Identify which cell holds the provided text, then report its [x, y] central coordinate. 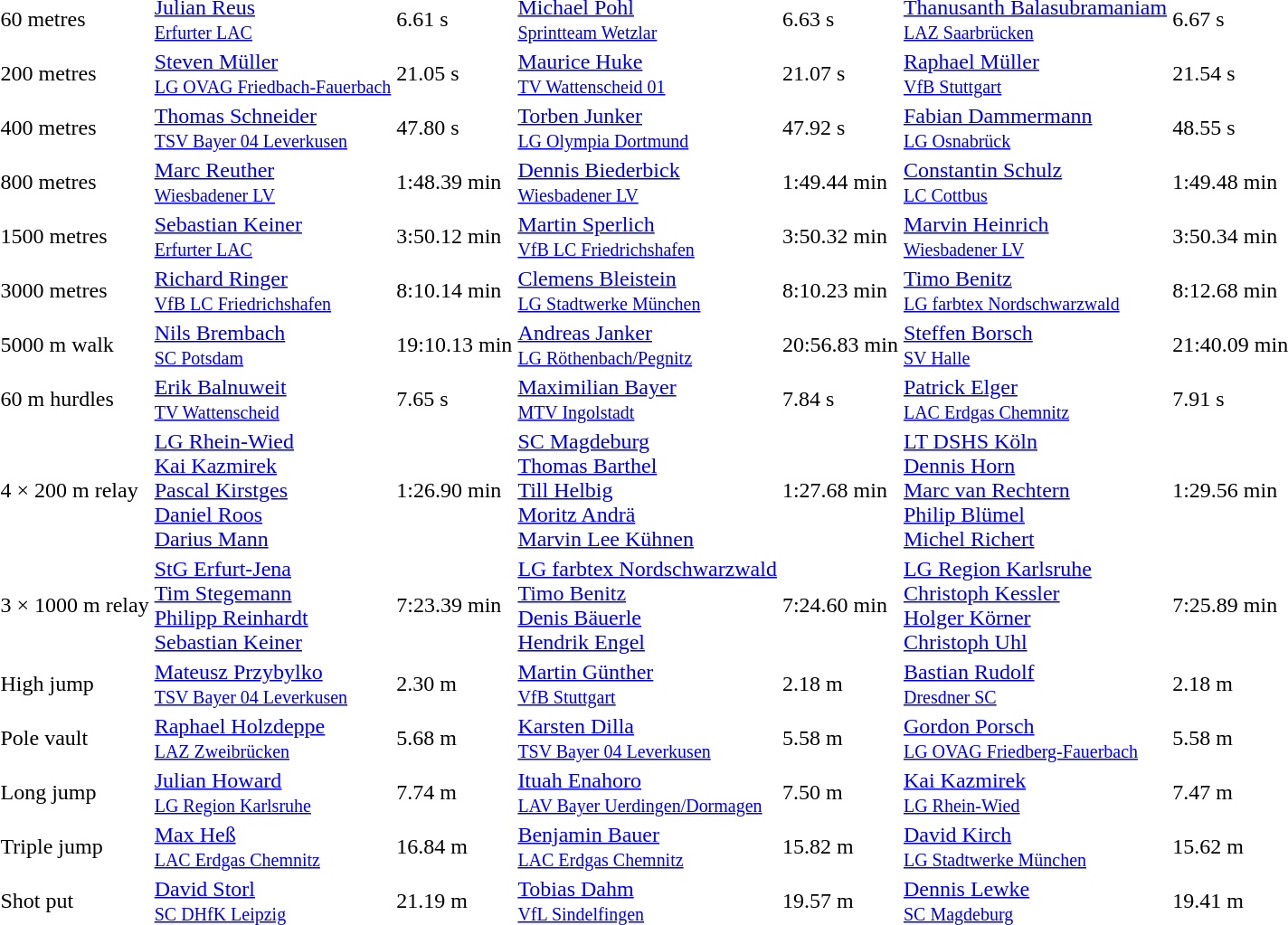
7.74 m [454, 792]
5.68 m [454, 738]
3:50.12 min [454, 237]
Martin GüntherVfB Stuttgart [648, 684]
Ituah EnahoroLAV Bayer Uerdingen/Dormagen [648, 792]
7:23.39 min [454, 606]
15.82 m [839, 846]
Fabian DammermannLG Osnabrück [1035, 128]
LT DSHS KölnDennis HornMarc van RechternPhilip BlümelMichel Richert [1035, 490]
Julian HowardLG Region Karlsruhe [273, 792]
Timo BenitzLG farbtex Nordschwarzwald [1035, 291]
47.80 s [454, 128]
1:48.39 min [454, 183]
Erik BalnuweitTV Wattenscheid [273, 400]
Dennis BiederbickWiesbadener LV [648, 183]
Raphael MüllerVfB Stuttgart [1035, 74]
Raphael HolzdeppeLAZ Zweibrücken [273, 738]
7:24.60 min [839, 606]
47.92 s [839, 128]
Martin SperlichVfB LC Friedrichshafen [648, 237]
3:50.32 min [839, 237]
LG farbtex NordschwarzwaldTimo BenitzDenis BäuerleHendrik Engel [648, 606]
21.05 s [454, 74]
Constantin SchulzLC Cottbus [1035, 183]
Steven MüllerLG OVAG Friedbach-Fauerbach [273, 74]
8:10.14 min [454, 291]
SC MagdeburgThomas BarthelTill HelbigMoritz AndräMarvin Lee Kühnen [648, 490]
1:27.68 min [839, 490]
Thomas SchneiderTSV Bayer 04 Leverkusen [273, 128]
19:10.13 min [454, 345]
Benjamin BauerLAC Erdgas Chemnitz [648, 846]
Nils BrembachSC Potsdam [273, 345]
16.84 m [454, 846]
David KirchLG Stadtwerke München [1035, 846]
Richard RingerVfB LC Friedrichshafen [273, 291]
Torben JunkerLG Olympia Dortmund [648, 128]
Max HeßLAC Erdgas Chemnitz [273, 846]
Gordon PorschLG OVAG Friedberg-Fauerbach [1035, 738]
Marvin HeinrichWiesbadener LV [1035, 237]
8:10.23 min [839, 291]
2.30 m [454, 684]
20:56.83 min [839, 345]
Steffen BorschSV Halle [1035, 345]
Marc ReutherWiesbadener LV [273, 183]
Maximilian BayerMTV Ingolstadt [648, 400]
7.65 s [454, 400]
7.84 s [839, 400]
Maurice HukeTV Wattenscheid 01 [648, 74]
Andreas JankerLG Röthenbach/Pegnitz [648, 345]
21.07 s [839, 74]
StG Erfurt-JenaTim StegemannPhilipp ReinhardtSebastian Keiner [273, 606]
Kai KazmirekLG Rhein-Wied [1035, 792]
Clemens BleisteinLG Stadtwerke München [648, 291]
1:26.90 min [454, 490]
2.18 m [839, 684]
Sebastian KeinerErfurter LAC [273, 237]
LG Rhein-WiedKai KazmirekPascal KirstgesDaniel RoosDarius Mann [273, 490]
Bastian RudolfDresdner SC [1035, 684]
Karsten DillaTSV Bayer 04 Leverkusen [648, 738]
7.50 m [839, 792]
1:49.44 min [839, 183]
LG Region KarlsruheChristoph KesslerHolger KörnerChristoph Uhl [1035, 606]
Mateusz PrzybylkoTSV Bayer 04 Leverkusen [273, 684]
Patrick ElgerLAC Erdgas Chemnitz [1035, 400]
5.58 m [839, 738]
